For the text-containing cell, return its midpoint in (X, Y) coordinate format. 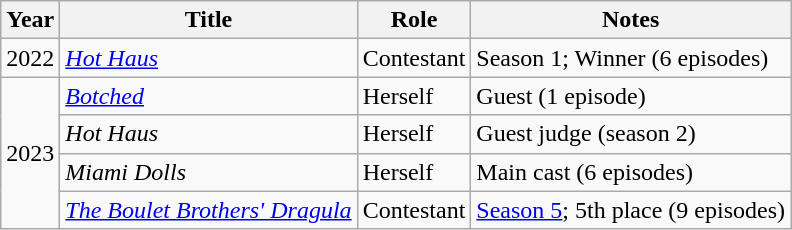
Season 1; Winner (6 episodes) (631, 58)
Year (30, 20)
Notes (631, 20)
2022 (30, 58)
Title (208, 20)
Botched (208, 96)
Guest (1 episode) (631, 96)
2023 (30, 153)
Main cast (6 episodes) (631, 172)
Season 5; 5th place (9 episodes) (631, 210)
Role (414, 20)
Guest judge (season 2) (631, 134)
Miami Dolls (208, 172)
The Boulet Brothers' Dragula (208, 210)
